Determine the (x, y) coordinate at the center of the cell enclosing the given text.  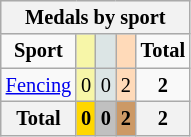
Sport (38, 51)
Fencing (38, 85)
Medals by sport (96, 17)
